Capture the cell that displays the provided text and extract its [x, y] central coordinate. 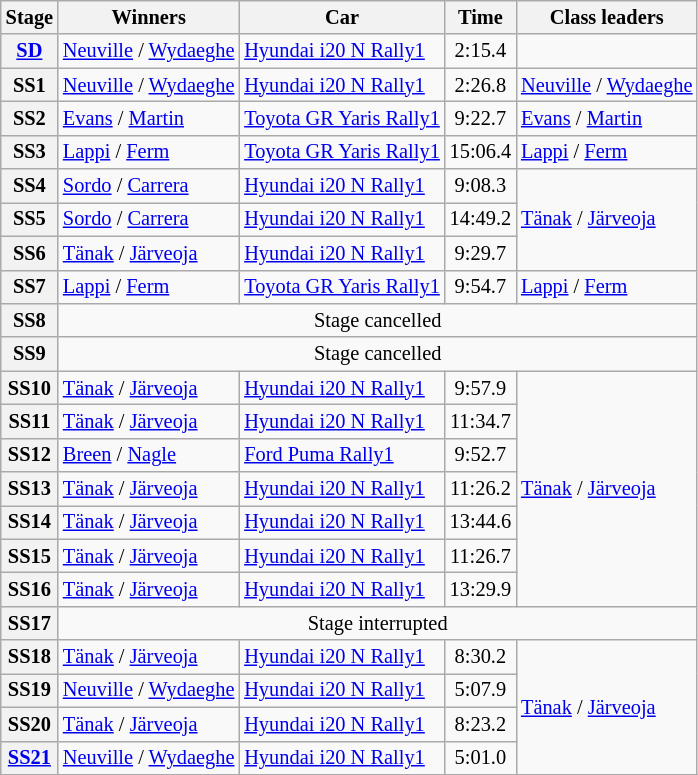
9:08.3 [480, 186]
SS2 [30, 118]
SS16 [30, 589]
8:23.2 [480, 724]
13:29.9 [480, 589]
SS13 [30, 489]
5:01.0 [480, 758]
Ford Puma Rally1 [342, 455]
SS17 [30, 623]
2:15.4 [480, 51]
SS3 [30, 152]
SS11 [30, 421]
SS6 [30, 253]
9:22.7 [480, 118]
SS5 [30, 219]
SD [30, 51]
9:29.7 [480, 253]
Winners [148, 17]
Time [480, 17]
Stage interrupted [378, 623]
SS19 [30, 690]
SS14 [30, 522]
Breen / Nagle [148, 455]
14:49.2 [480, 219]
SS21 [30, 758]
SS12 [30, 455]
13:44.6 [480, 522]
8:30.2 [480, 657]
SS8 [30, 320]
SS20 [30, 724]
11:26.7 [480, 556]
Stage [30, 17]
2:26.8 [480, 85]
SS10 [30, 388]
SS4 [30, 186]
9:57.9 [480, 388]
SS7 [30, 287]
SS1 [30, 85]
5:07.9 [480, 690]
11:26.2 [480, 489]
SS9 [30, 354]
Class leaders [606, 17]
Car [342, 17]
15:06.4 [480, 152]
SS18 [30, 657]
11:34.7 [480, 421]
9:54.7 [480, 287]
9:52.7 [480, 455]
SS15 [30, 556]
